Output the (x, y) coordinate of the center of the cell containing the given text.  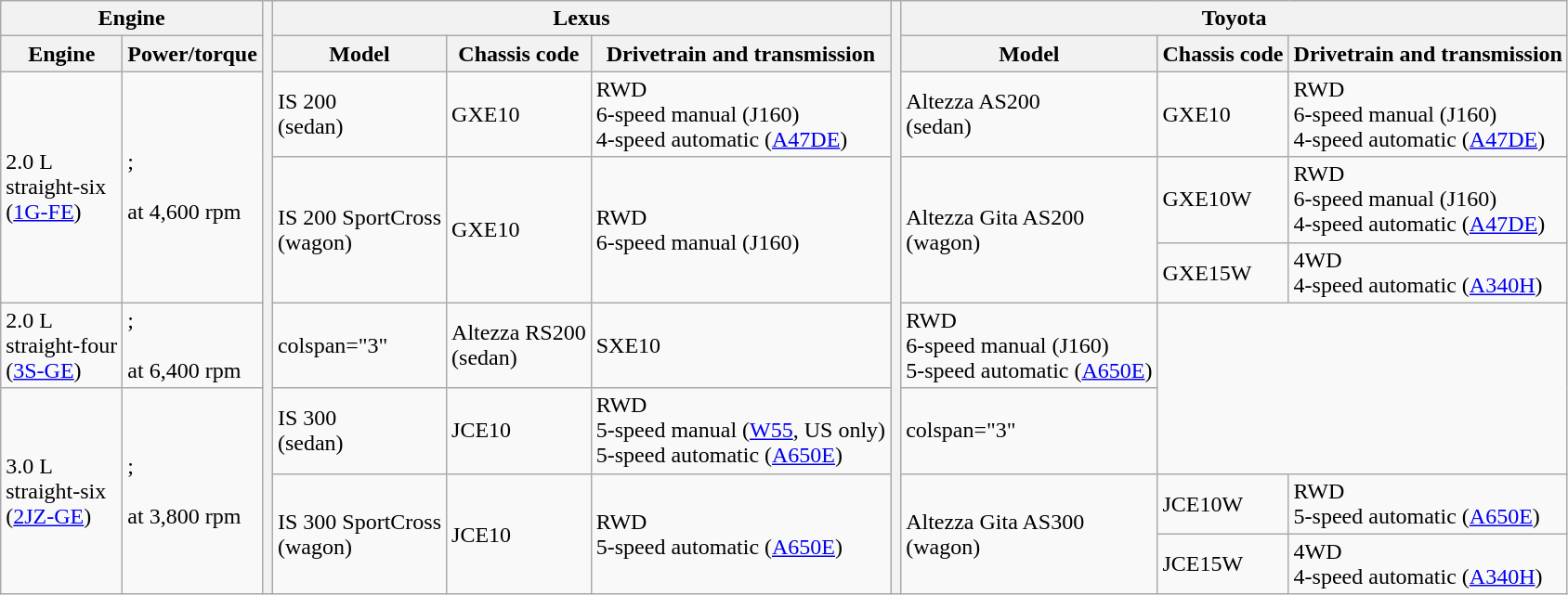
3.0 Lstraight-six(2JZ-GE) (61, 491)
IS 300 SportCross(wagon) (359, 534)
; at 3,800 rpm (193, 491)
IS 300(sedan) (359, 431)
Power/torque (193, 54)
SXE10 (740, 345)
GXE15W (1222, 273)
Lexus (581, 19)
; at 6,400 rpm (193, 345)
Toyota (1235, 19)
GXE10W (1222, 200)
IS 200 SportCross(wagon) (359, 230)
Altezza Gita AS200(wagon) (1029, 230)
2.0 Lstraight-six(1G-FE) (61, 188)
RWD6-speed manual (J160) (740, 230)
RWD6-speed manual (J160)5-speed automatic (A650E) (1029, 345)
Altezza AS200(sedan) (1029, 114)
JCE10W (1222, 503)
JCE15W (1222, 564)
2.0 Lstraight-four(3S-GE) (61, 345)
Altezza Gita AS300(wagon) (1029, 534)
RWD5-speed manual (W55, US only)5-speed automatic (A650E) (740, 431)
; at 4,600 rpm (193, 188)
Altezza RS200(sedan) (519, 345)
IS 200(sedan) (359, 114)
